For the text-containing cell, return its midpoint in (x, y) coordinate format. 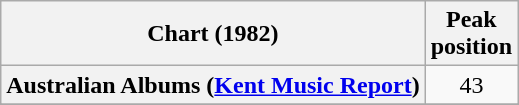
43 (471, 85)
Chart (1982) (213, 34)
Peakposition (471, 34)
Australian Albums (Kent Music Report) (213, 85)
